Return the (X, Y) coordinate for the center point of the cell that contains the specified text.  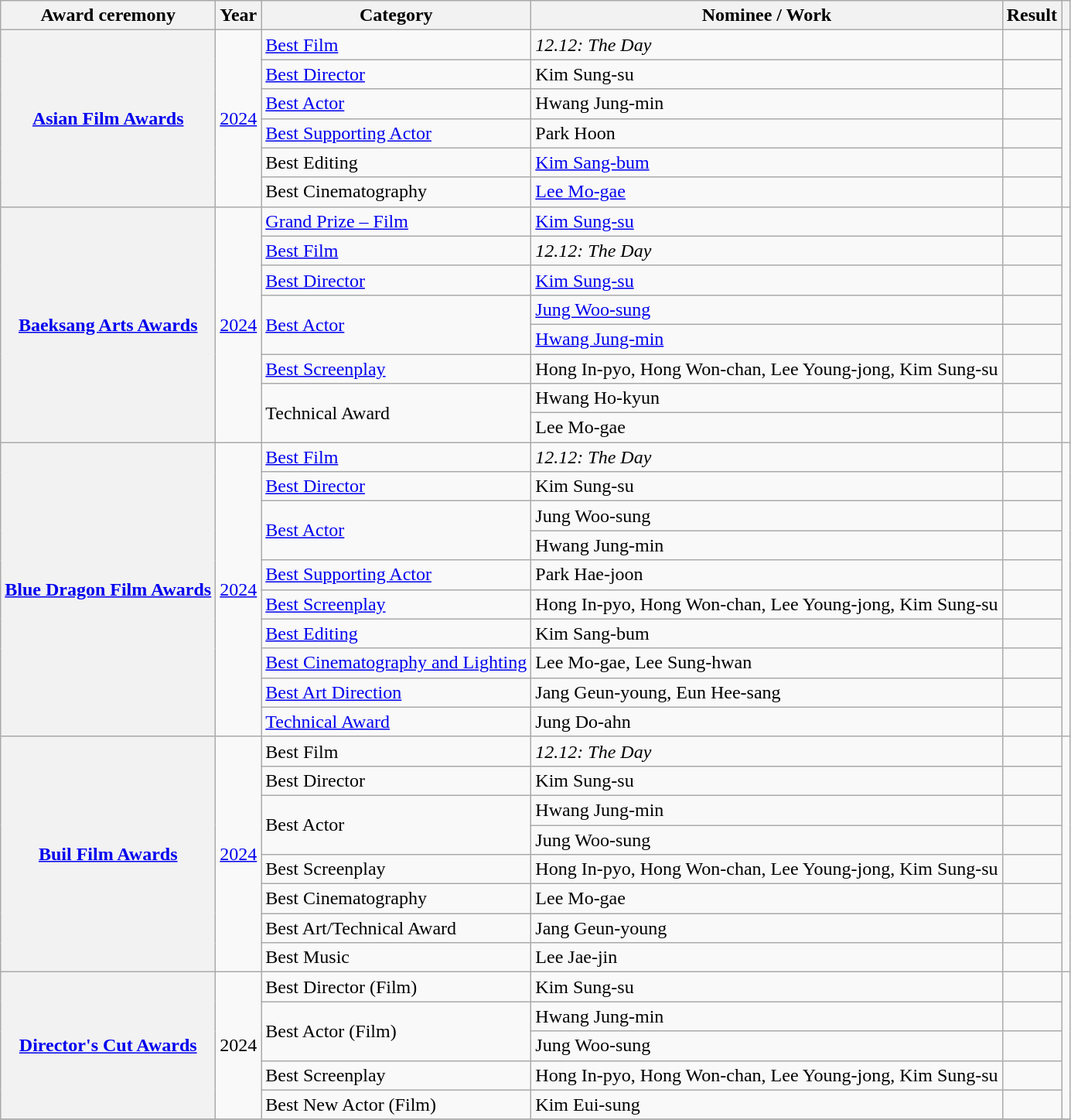
Award ceremony (108, 15)
Best Director (Film) (396, 987)
Kim Eui-sung (767, 1105)
Grand Prize – Film (396, 221)
Park Hoon (767, 133)
Best Art/Technical Award (396, 928)
Jang Geun-young (767, 928)
Year (238, 15)
Lee Jae-jin (767, 958)
Buil Film Awards (108, 854)
Baeksang Arts Awards (108, 324)
Hwang Ho-kyun (767, 398)
Best Art Direction (396, 692)
Result (1032, 15)
Best Music (396, 958)
Nominee / Work (767, 15)
Asian Film Awards (108, 118)
Jung Do-ahn (767, 722)
Best Actor (Film) (396, 1031)
Best Cinematography and Lighting (396, 663)
Jang Geun-young, Eun Hee-sang (767, 692)
Director's Cut Awards (108, 1046)
Park Hae-joon (767, 575)
Category (396, 15)
Lee Mo-gae, Lee Sung-hwan (767, 663)
Blue Dragon Film Awards (108, 589)
Best New Actor (Film) (396, 1105)
